Provide the [x, y] coordinate of the cell's center where the given text is located.  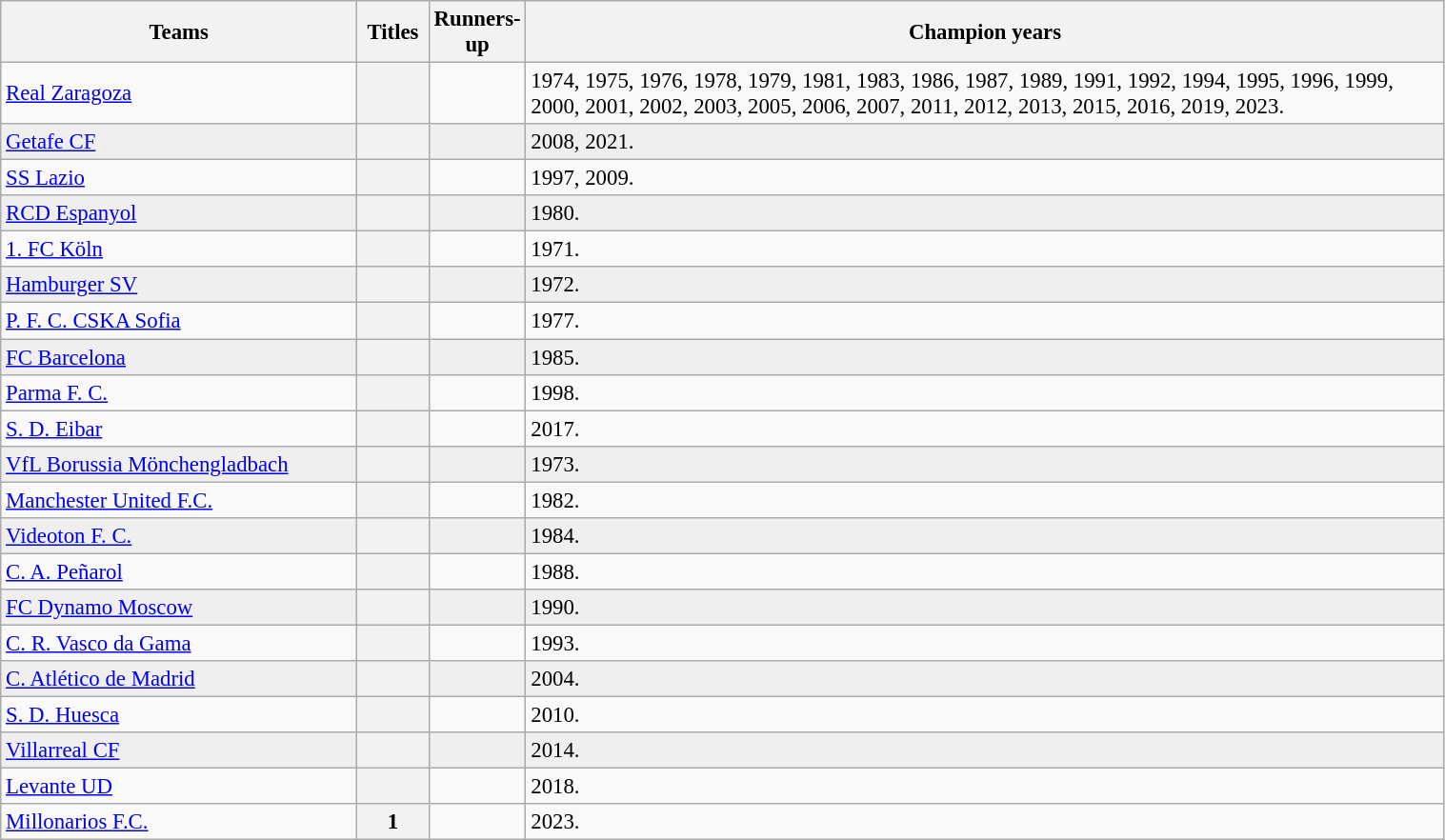
1972. [985, 285]
Parma F. C. [179, 392]
SS Lazio [179, 178]
2010. [985, 715]
RCD Espanyol [179, 213]
Getafe CF [179, 142]
Villarreal CF [179, 750]
1990. [985, 608]
1993. [985, 643]
1 [392, 822]
FC Barcelona [179, 357]
C. Atlético de Madrid [179, 679]
VfL Borussia Mönchengladbach [179, 464]
Millonarios F.C. [179, 822]
Manchester United F.C. [179, 500]
Real Zaragoza [179, 93]
1977. [985, 321]
Levante UD [179, 787]
2004. [985, 679]
C. A. Peñarol [179, 571]
1973. [985, 464]
Hamburger SV [179, 285]
2008, 2021. [985, 142]
Runners-up [477, 32]
P. F. C. CSKA Sofia [179, 321]
Champion years [985, 32]
1997, 2009. [985, 178]
C. R. Vasco da Gama [179, 643]
Titles [392, 32]
1980. [985, 213]
FC Dynamo Moscow [179, 608]
1998. [985, 392]
1971. [985, 250]
Videoton F. C. [179, 536]
2023. [985, 822]
1982. [985, 500]
2018. [985, 787]
2017. [985, 429]
1984. [985, 536]
S. D. Huesca [179, 715]
S. D. Eibar [179, 429]
1985. [985, 357]
1988. [985, 571]
2014. [985, 750]
1. FC Köln [179, 250]
Teams [179, 32]
